Output the (X, Y) coordinate of the center of the cell containing the given text.  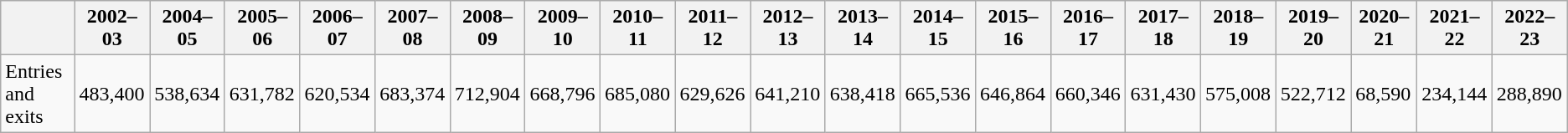
685,080 (638, 94)
631,430 (1163, 94)
2002–03 (112, 28)
2013–14 (863, 28)
2017–18 (1163, 28)
660,346 (1088, 94)
2021–22 (1455, 28)
2007–08 (413, 28)
620,534 (338, 94)
2018–19 (1239, 28)
668,796 (563, 94)
712,904 (487, 94)
2016–17 (1088, 28)
2015–16 (1014, 28)
2008–09 (487, 28)
2011–12 (713, 28)
575,008 (1239, 94)
Entries and exits (38, 94)
2012–13 (788, 28)
2010–11 (638, 28)
234,144 (1455, 94)
2014–15 (938, 28)
2009–10 (563, 28)
2022–23 (1529, 28)
646,864 (1014, 94)
2005–06 (262, 28)
629,626 (713, 94)
638,418 (863, 94)
683,374 (413, 94)
522,712 (1313, 94)
538,634 (188, 94)
2019–20 (1313, 28)
2006–07 (338, 28)
631,782 (262, 94)
68,590 (1384, 94)
288,890 (1529, 94)
2020–21 (1384, 28)
665,536 (938, 94)
483,400 (112, 94)
2004–05 (188, 28)
641,210 (788, 94)
